Determine the [x, y] coordinate at the center of the cell enclosing the given text.  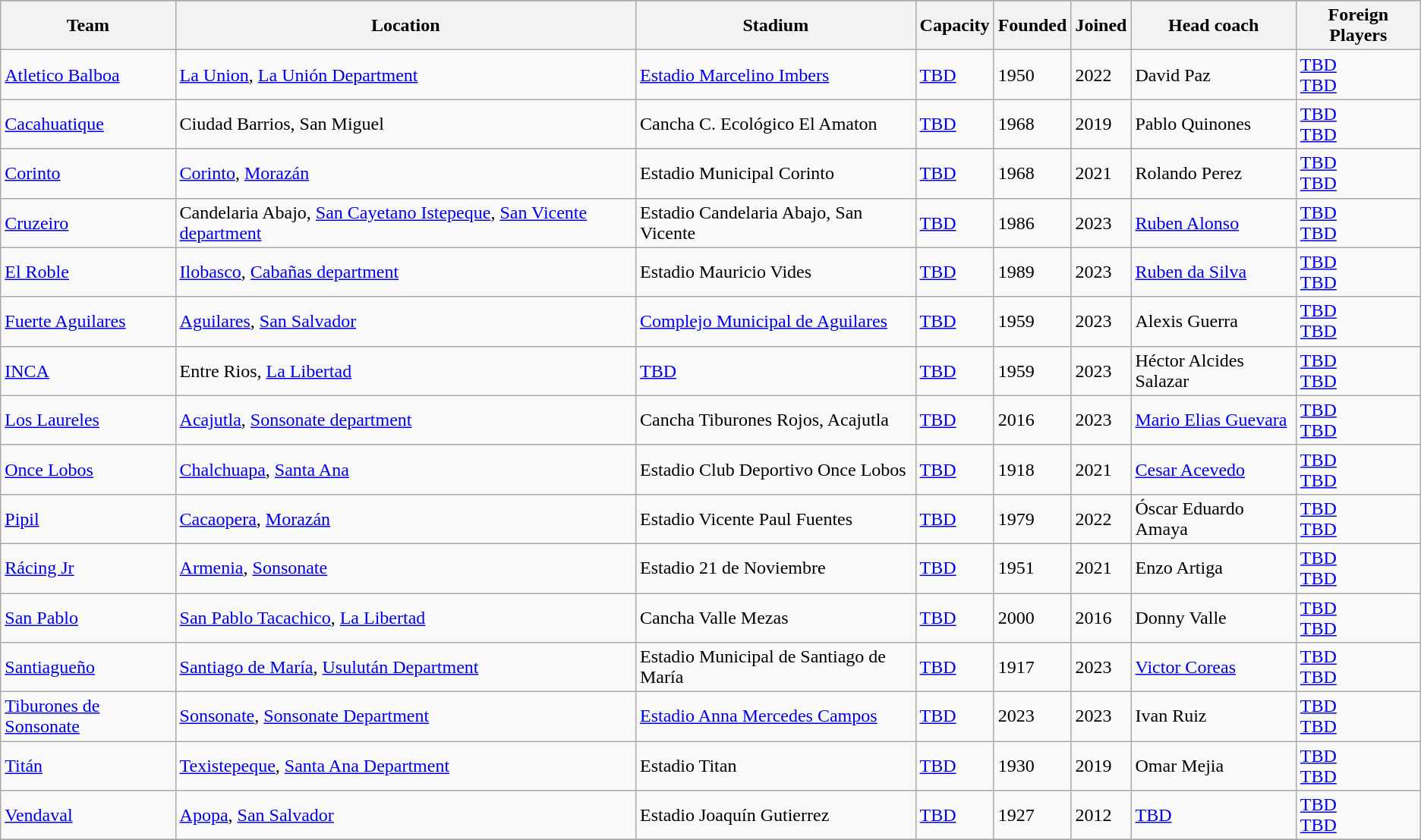
Team [88, 26]
Location [405, 26]
1918 [1032, 469]
Stadium [776, 26]
Pipil [88, 519]
Estadio Anna Mercedes Campos [776, 716]
Ruben da Silva [1213, 272]
1979 [1032, 519]
Cacahuatique [88, 124]
Titán [88, 766]
Cesar Acevedo [1213, 469]
Estadio Vicente Paul Fuentes [776, 519]
Candelaria Abajo, San Cayetano Istepeque, San Vicente department [405, 223]
1930 [1032, 766]
Sonsonate, Sonsonate Department [405, 716]
Santiagueño [88, 668]
Enzo Artiga [1213, 568]
Estadio Municipal Corinto [776, 173]
Cancha C. Ecológico El Amaton [776, 124]
Cancha Valle Mezas [776, 618]
Estadio Club Deportivo Once Lobos [776, 469]
Estadio Titan [776, 766]
Aguilares, San Salvador [405, 322]
San Pablo [88, 618]
Chalchuapa, Santa Ana [405, 469]
Vendaval [88, 815]
Pablo Quinones [1213, 124]
Armenia, Sonsonate [405, 568]
Atletico Balboa [88, 74]
1951 [1032, 568]
Corinto [88, 173]
Once Lobos [88, 469]
1950 [1032, 74]
1989 [1032, 272]
2012 [1101, 815]
Victor Coreas [1213, 668]
Alexis Guerra [1213, 322]
Ciudad Barrios, San Miguel [405, 124]
Cacaopera, Morazán [405, 519]
Foreign Players [1358, 26]
San Pablo Tacachico, La Libertad [405, 618]
Estadio Mauricio Vides [776, 272]
Founded [1032, 26]
2000 [1032, 618]
Tiburones de Sonsonate [88, 716]
Complejo Municipal de Aguilares [776, 322]
El Roble [88, 272]
Fuerte Aguilares [88, 322]
1927 [1032, 815]
Héctor Alcides Salazar [1213, 370]
Rácing Jr [88, 568]
Corinto, Morazán [405, 173]
INCA [88, 370]
Ivan Ruiz [1213, 716]
Estadio Marcelino Imbers [776, 74]
1917 [1032, 668]
Entre Rios, La Libertad [405, 370]
Estadio Candelaria Abajo, San Vicente [776, 223]
Head coach [1213, 26]
Estadio 21 de Noviembre [776, 568]
David Paz [1213, 74]
Los Laureles [88, 420]
Capacity [955, 26]
La Union, La Unión Department [405, 74]
Óscar Eduardo Amaya [1213, 519]
Donny Valle [1213, 618]
Cancha Tiburones Rojos, Acajutla [776, 420]
Texistepeque, Santa Ana Department [405, 766]
Cruzeiro [88, 223]
Joined [1101, 26]
Estadio Municipal de Santiago de María [776, 668]
Omar Mejia [1213, 766]
Mario Elias Guevara [1213, 420]
Santiago de María, Usulután Department [405, 668]
Ruben Alonso [1213, 223]
Ilobasco, Cabañas department [405, 272]
Acajutla, Sonsonate department [405, 420]
Estadio Joaquín Gutierrez [776, 815]
Apopa, San Salvador [405, 815]
1986 [1032, 223]
Rolando Perez [1213, 173]
